Pinpoint the cell where the given text exists, returning its [x, y] midpoint coordinate. 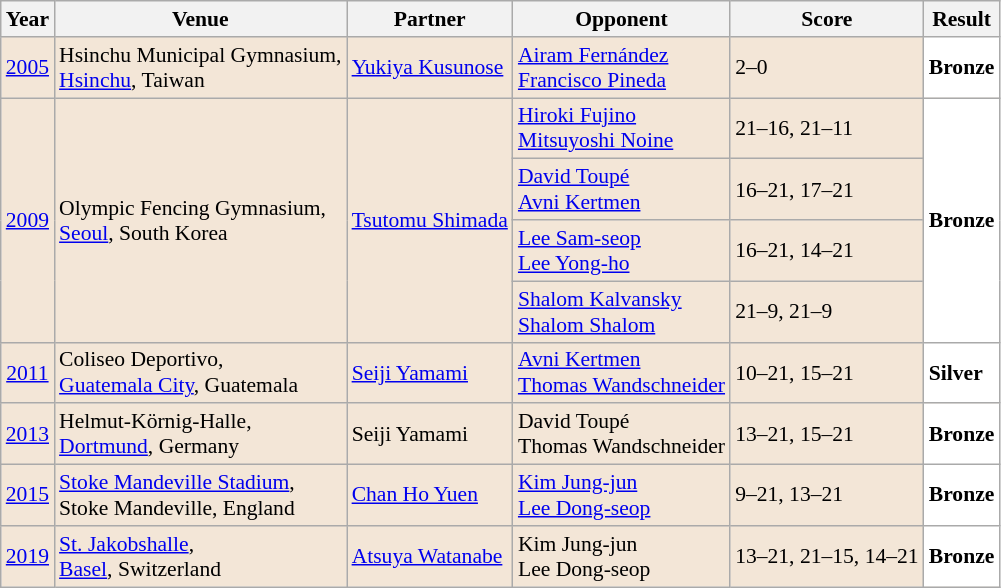
Hsinchu Municipal Gymnasium,Hsinchu, Taiwan [200, 68]
2–0 [827, 68]
Shalom Kalvansky Shalom Shalom [622, 312]
David Toupé Thomas Wandschneider [622, 434]
Venue [200, 19]
Tsutomu Shimada [430, 220]
Airam Fernández Francisco Pineda [622, 68]
2005 [28, 68]
16–21, 14–21 [827, 250]
21–9, 21–9 [827, 312]
Atsuya Watanabe [430, 556]
2009 [28, 220]
Opponent [622, 19]
Silver [962, 372]
13–21, 21–15, 14–21 [827, 556]
Chan Ho Yuen [430, 496]
2015 [28, 496]
10–21, 15–21 [827, 372]
2019 [28, 556]
Lee Sam-seop Lee Yong-ho [622, 250]
Avni Kertmen Thomas Wandschneider [622, 372]
13–21, 15–21 [827, 434]
Score [827, 19]
Hiroki Fujino Mitsuyoshi Noine [622, 128]
Stoke Mandeville Stadium,Stoke Mandeville, England [200, 496]
Olympic Fencing Gymnasium,Seoul, South Korea [200, 220]
21–16, 21–11 [827, 128]
Helmut-Körnig-Halle,Dortmund, Germany [200, 434]
2013 [28, 434]
Year [28, 19]
16–21, 17–21 [827, 190]
Coliseo Deportivo,Guatemala City, Guatemala [200, 372]
Yukiya Kusunose [430, 68]
Partner [430, 19]
9–21, 13–21 [827, 496]
St. Jakobshalle,Basel, Switzerland [200, 556]
2011 [28, 372]
David Toupé Avni Kertmen [622, 190]
Result [962, 19]
